Detect which cell encompasses the target text, then output its (x, y) center coordinate. 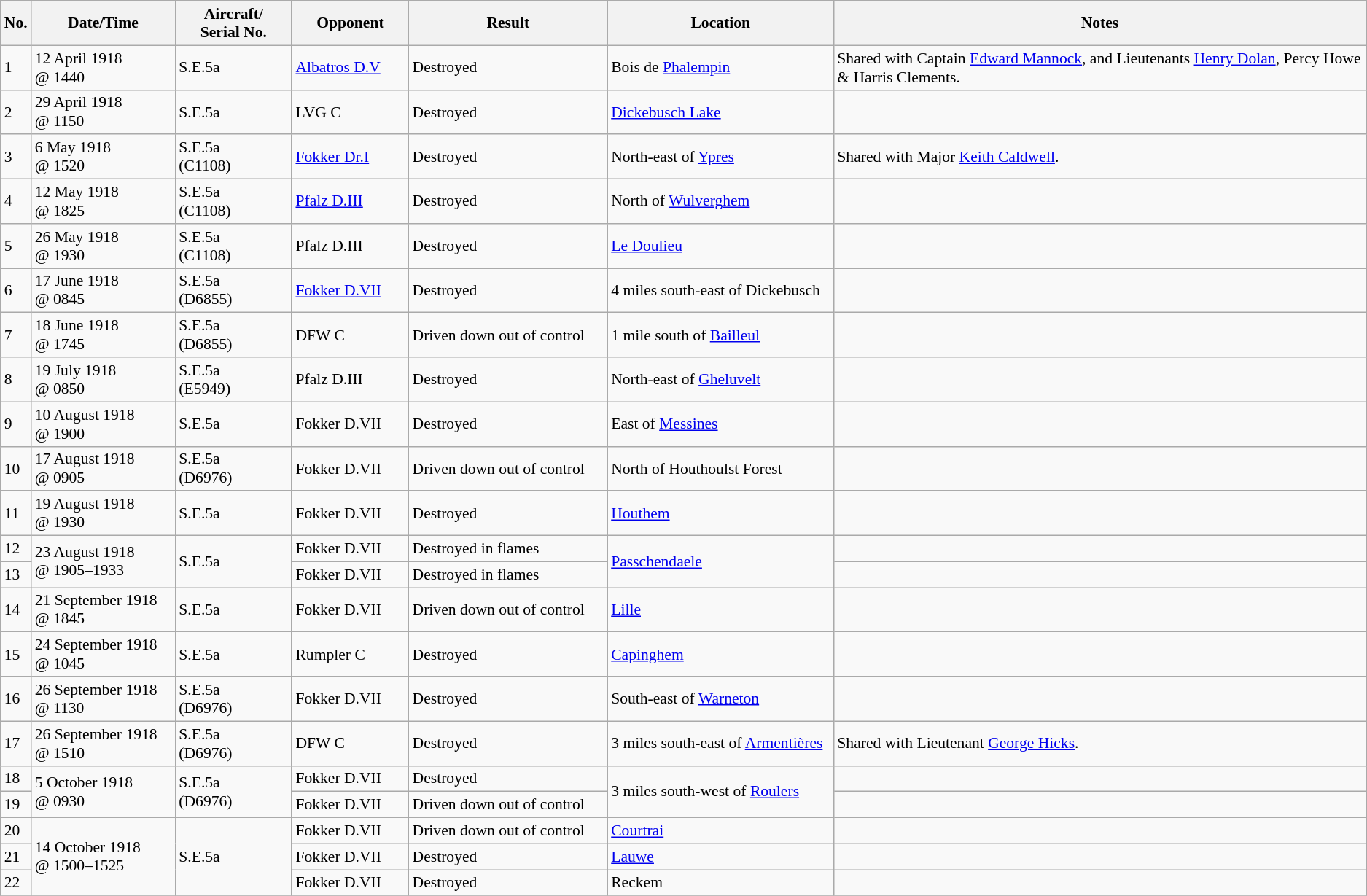
13 (16, 574)
18 June 1918@ 1745 (104, 335)
8 (16, 379)
11 (16, 513)
Fokker Dr.I (350, 157)
Result (509, 23)
North-east of Ypres (720, 157)
South-east of Warneton (720, 698)
3 miles south-west of Roulers (720, 792)
10 (16, 468)
12 May 1918@ 1825 (104, 201)
3 miles south-east of Armentières (720, 744)
22 (16, 883)
6 May 1918@ 1520 (104, 157)
LVG C (350, 112)
North of Houthoulst Forest (720, 468)
29 April 1918@ 1150 (104, 112)
19 August 1918@ 1930 (104, 513)
S.E.5a(E5949) (233, 379)
26 May 1918@ 1930 (104, 246)
North of Wulverghem (720, 201)
2 (16, 112)
Courtrai (720, 831)
Dickebusch Lake (720, 112)
Passchendaele (720, 561)
7 (16, 335)
5 (16, 246)
5 October 1918@ 0930 (104, 792)
26 September 1918@ 1130 (104, 698)
Location (720, 23)
26 September 1918@ 1510 (104, 744)
18 (16, 779)
17 (16, 744)
Aircraft/Serial No. (233, 23)
3 (16, 157)
Shared with Lieutenant George Hicks. (1099, 744)
12 (16, 549)
6 (16, 290)
Shared with Major Keith Caldwell. (1099, 157)
Reckem (720, 883)
Rumpler C (350, 655)
Date/Time (104, 23)
14 October 1918@ 1500–1525 (104, 857)
19 (16, 805)
20 (16, 831)
21 (16, 857)
Bois de Phalempin (720, 67)
Albatros D.V (350, 67)
Capinghem (720, 655)
1 mile south of Bailleul (720, 335)
21 September 1918@ 1845 (104, 609)
19 July 1918@ 0850 (104, 379)
15 (16, 655)
10 August 1918@ 1900 (104, 424)
Lille (720, 609)
17 August 1918@ 0905 (104, 468)
16 (16, 698)
North-east of Gheluvelt (720, 379)
Le Doulieu (720, 246)
East of Messines (720, 424)
Houthem (720, 513)
1 (16, 67)
No. (16, 23)
14 (16, 609)
4 (16, 201)
9 (16, 424)
Lauwe (720, 857)
23 August 1918@ 1905–1933 (104, 561)
4 miles south-east of Dickebusch (720, 290)
24 September 1918@ 1045 (104, 655)
12 April 1918@ 1440 (104, 67)
17 June 1918@ 0845 (104, 290)
Shared with Captain Edward Mannock, and Lieutenants Henry Dolan, Percy Howe & Harris Clements. (1099, 67)
Opponent (350, 23)
Notes (1099, 23)
